Search for the cell housing the specified text and yield its [x, y] center coordinate. 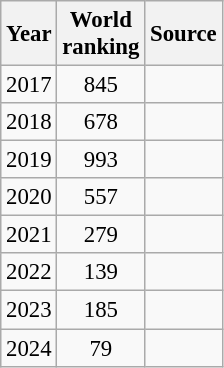
Source [184, 34]
2021 [29, 235]
Worldranking [101, 34]
139 [101, 273]
185 [101, 310]
2017 [29, 85]
993 [101, 160]
2018 [29, 122]
2022 [29, 273]
79 [101, 348]
557 [101, 197]
678 [101, 122]
Year [29, 34]
2019 [29, 160]
845 [101, 85]
279 [101, 235]
2024 [29, 348]
2023 [29, 310]
2020 [29, 197]
